Scan for the cell matching the given text and deliver its (X, Y) coordinate at center. 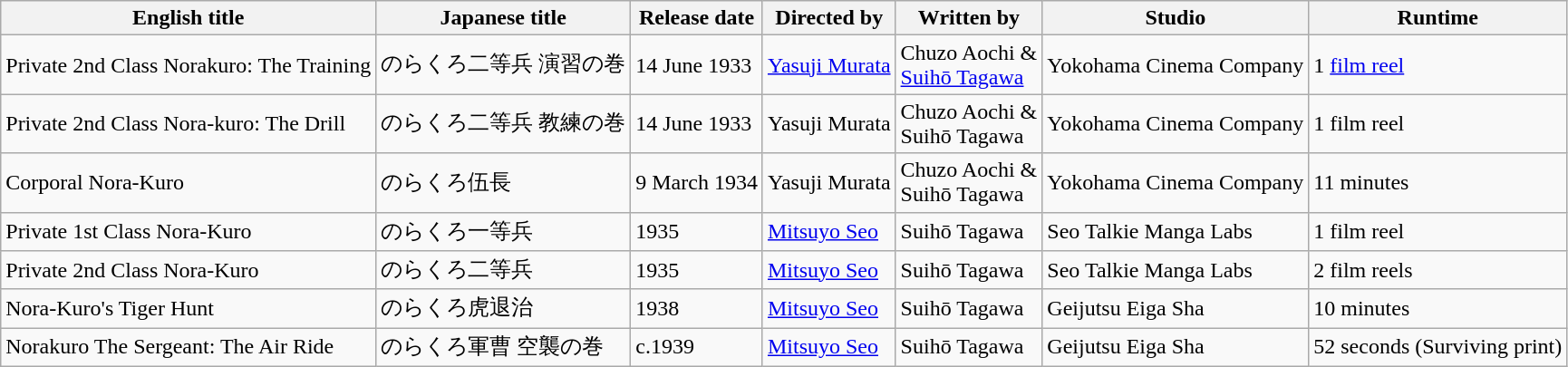
Runtime (1437, 18)
11 minutes (1437, 183)
のらくろ伍長 (504, 183)
Private 1st Class Nora-Kuro (189, 232)
2 film reels (1437, 270)
のらくろ二等兵 教練の巻 (504, 123)
Corporal Nora-Kuro (189, 183)
10 minutes (1437, 308)
Japanese title (504, 18)
Release date (697, 18)
Studio (1176, 18)
52 seconds (Surviving print) (1437, 348)
1938 (697, 308)
のらくろ二等兵 (504, 270)
Private 2nd Class Norakuro: The Training (189, 65)
のらくろ軍曹 空襲の巻 (504, 348)
Norakuro The Sergeant: The Air Ride (189, 348)
Written by (969, 18)
c.1939 (697, 348)
Private 2nd Class Nora-kuro: The Drill (189, 123)
English title (189, 18)
Private 2nd Class Nora-Kuro (189, 270)
のらくろ一等兵 (504, 232)
のらくろ虎退治 (504, 308)
9 March 1934 (697, 183)
のらくろ二等兵 演習の巻 (504, 65)
Directed by (828, 18)
Nora-Kuro's Tiger Hunt (189, 308)
